Output the [X, Y] coordinate of the center of the cell containing the given text.  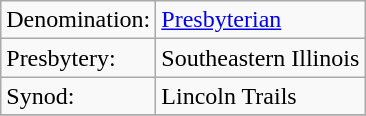
Presbyterian [260, 20]
Southeastern Illinois [260, 58]
Lincoln Trails [260, 96]
Synod: [78, 96]
Presbytery: [78, 58]
Denomination: [78, 20]
